Find where the given text appears and provide that cell's center as (X, Y) coordinate. 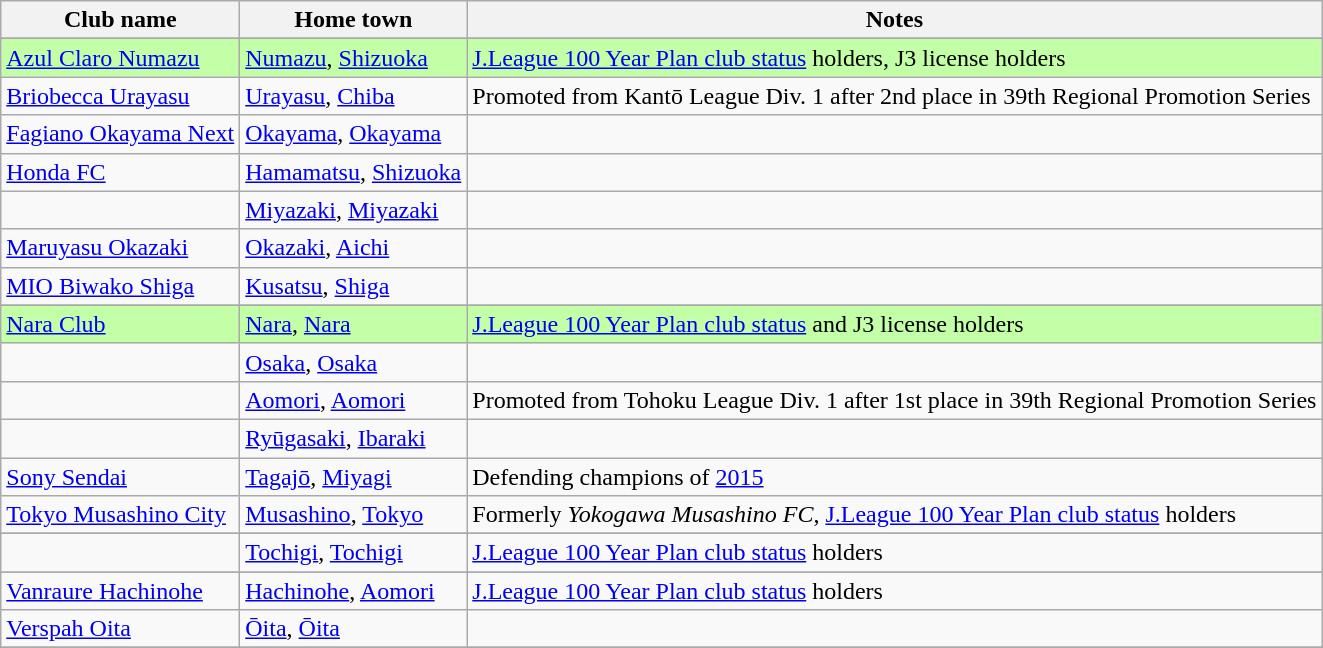
Notes (894, 20)
Azul Claro Numazu (120, 58)
Ōita, Ōita (354, 629)
Ryūgasaki, Ibaraki (354, 438)
Maruyasu Okazaki (120, 248)
Nara Club (120, 324)
Briobecca Urayasu (120, 96)
Home town (354, 20)
Fagiano Okayama Next (120, 134)
Vanraure Hachinohe (120, 591)
J.League 100 Year Plan club status holders, J3 license holders (894, 58)
Sony Sendai (120, 477)
Kusatsu, Shiga (354, 286)
Aomori, Aomori (354, 400)
Okazaki, Aichi (354, 248)
Okayama, Okayama (354, 134)
Tagajō, Miyagi (354, 477)
Musashino, Tokyo (354, 515)
Osaka, Osaka (354, 362)
Honda FC (120, 172)
Nara, Nara (354, 324)
Tochigi, Tochigi (354, 553)
Promoted from Tohoku League Div. 1 after 1st place in 39th Regional Promotion Series (894, 400)
Defending champions of 2015 (894, 477)
Tokyo Musashino City (120, 515)
MIO Biwako Shiga (120, 286)
J.League 100 Year Plan club status and J3 license holders (894, 324)
Miyazaki, Miyazaki (354, 210)
Verspah Oita (120, 629)
Club name (120, 20)
Formerly Yokogawa Musashino FC, J.League 100 Year Plan club status holders (894, 515)
Promoted from Kantō League Div. 1 after 2nd place in 39th Regional Promotion Series (894, 96)
Numazu, Shizuoka (354, 58)
Hamamatsu, Shizuoka (354, 172)
Hachinohe, Aomori (354, 591)
Urayasu, Chiba (354, 96)
